Capture the cell that displays the provided text and extract its (X, Y) central coordinate. 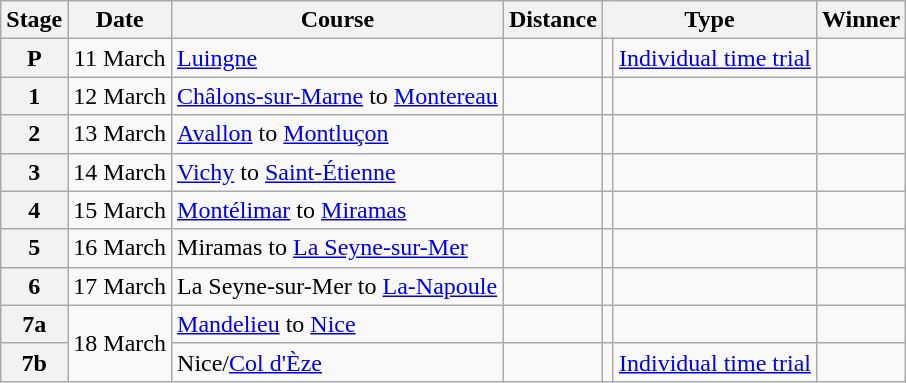
7b (34, 362)
P (34, 58)
Mandelieu to Nice (338, 324)
Vichy to Saint-Étienne (338, 172)
Date (120, 20)
12 March (120, 96)
Distance (552, 20)
Avallon to Montluçon (338, 134)
18 March (120, 343)
14 March (120, 172)
3 (34, 172)
Course (338, 20)
Stage (34, 20)
11 March (120, 58)
5 (34, 248)
2 (34, 134)
15 March (120, 210)
Nice/Col d'Èze (338, 362)
Winner (860, 20)
16 March (120, 248)
6 (34, 286)
Type (709, 20)
13 March (120, 134)
Montélimar to Miramas (338, 210)
Luingne (338, 58)
7a (34, 324)
Châlons-sur-Marne to Montereau (338, 96)
Miramas to La Seyne-sur-Mer (338, 248)
17 March (120, 286)
La Seyne-sur-Mer to La-Napoule (338, 286)
1 (34, 96)
4 (34, 210)
